Capture the cell that displays the provided text and extract its [x, y] central coordinate. 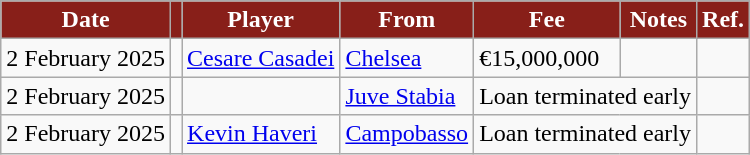
Player [261, 20]
Notes [658, 20]
Juve Stabia [407, 96]
Date [86, 20]
Campobasso [407, 134]
€15,000,000 [548, 58]
From [407, 20]
Chelsea [407, 58]
Fee [548, 20]
Kevin Haveri [261, 134]
Cesare Casadei [261, 58]
Ref. [724, 20]
